Pinpoint the cell where the given text exists, returning its [x, y] midpoint coordinate. 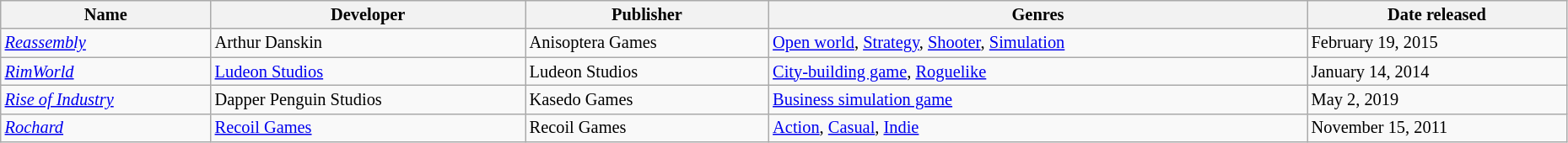
Rochard [106, 128]
Reassembly [106, 43]
Publisher [648, 14]
Date released [1437, 14]
February 19, 2015 [1437, 43]
Genres [1037, 14]
RimWorld [106, 71]
Rise of Industry [106, 99]
Business simulation game [1037, 99]
City-building game, Roguelike [1037, 71]
November 15, 2011 [1437, 128]
Arthur Danskin [368, 43]
Dapper Penguin Studios [368, 99]
Anisoptera Games [648, 43]
Name [106, 14]
January 14, 2014 [1437, 71]
Kasedo Games [648, 99]
Action, Casual, Indie [1037, 128]
Developer [368, 14]
Open world, Strategy, Shooter, Simulation [1037, 43]
May 2, 2019 [1437, 99]
